Capture the cell that displays the provided text and extract its [x, y] central coordinate. 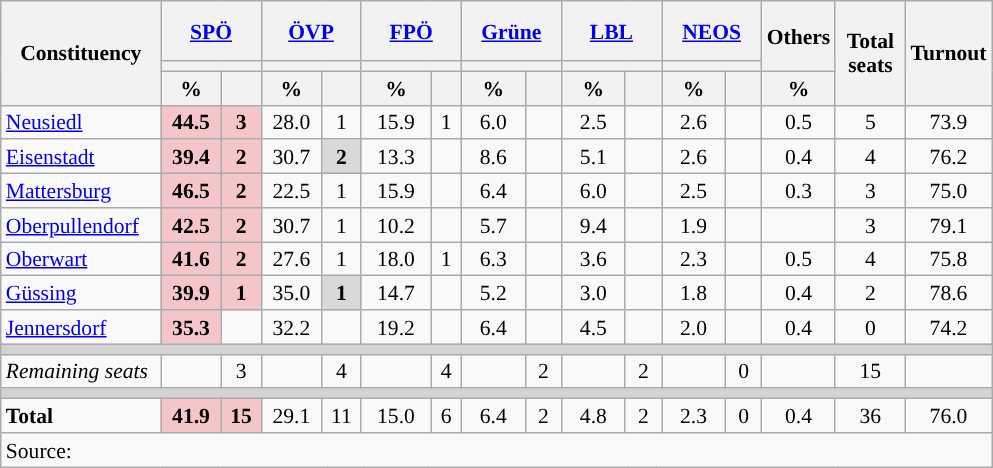
41.6 [191, 259]
42.5 [191, 225]
36 [870, 416]
19.2 [396, 327]
78.6 [948, 293]
Eisenstadt [81, 157]
39.4 [191, 157]
46.5 [191, 191]
Mattersburg [81, 191]
4.5 [593, 327]
18.0 [396, 259]
3.6 [593, 259]
5.1 [593, 157]
Totalseats [870, 53]
Remaining seats [81, 371]
74.2 [948, 327]
75.8 [948, 259]
1.8 [694, 293]
76.2 [948, 157]
13.3 [396, 157]
22.5 [292, 191]
5.2 [493, 293]
73.9 [948, 122]
8.6 [493, 157]
SPÖ [211, 31]
9.4 [593, 225]
6.3 [493, 259]
Güssing [81, 293]
76.0 [948, 416]
5.7 [493, 225]
27.6 [292, 259]
6 [446, 416]
44.5 [191, 122]
35.3 [191, 327]
Source: [496, 450]
15.0 [396, 416]
Jennersdorf [81, 327]
79.1 [948, 225]
Constituency [81, 53]
Total [81, 416]
14.7 [396, 293]
1.9 [694, 225]
Others [799, 36]
Oberpullendorf [81, 225]
10.2 [396, 225]
11 [342, 416]
29.1 [292, 416]
28.0 [292, 122]
Neusiedl [81, 122]
Grüne [511, 31]
ÖVP [311, 31]
39.9 [191, 293]
75.0 [948, 191]
41.9 [191, 416]
Oberwart [81, 259]
35.0 [292, 293]
NEOS [712, 31]
4.8 [593, 416]
Turnout [948, 53]
FPÖ [411, 31]
32.2 [292, 327]
0.3 [799, 191]
5 [870, 122]
3.0 [593, 293]
2.0 [694, 327]
LBL [611, 31]
